Determine the [X, Y] coordinate at the center of the cell enclosing the given text.  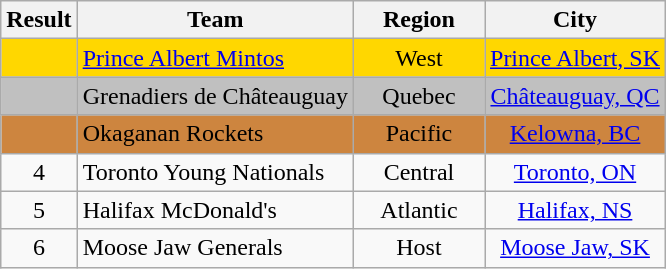
City [574, 20]
6 [39, 248]
Quebec [418, 96]
Kelowna, BC [574, 134]
Toronto Young Nationals [215, 172]
4 [39, 172]
Result [39, 20]
Halifax, NS [574, 210]
Host [418, 248]
Team [215, 20]
Central [418, 172]
Toronto, ON [574, 172]
Atlantic [418, 210]
Region [418, 20]
Moose Jaw Generals [215, 248]
5 [39, 210]
Okaganan Rockets [215, 134]
Halifax McDonald's [215, 210]
West [418, 58]
Grenadiers de Châteauguay [215, 96]
Moose Jaw, SK [574, 248]
Châteauguay, QC [574, 96]
Prince Albert Mintos [215, 58]
Pacific [418, 134]
Prince Albert, SK [574, 58]
